Provide the [x, y] coordinate of the cell's center where the given text is located.  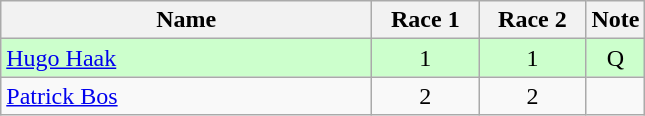
Patrick Bos [186, 96]
Q [616, 58]
Hugo Haak [186, 58]
Name [186, 20]
Race 2 [532, 20]
Race 1 [426, 20]
Note [616, 20]
